Determine the [x, y] coordinate at the center of the cell enclosing the given text.  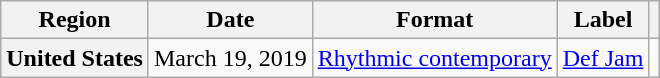
Region [75, 20]
Def Jam [603, 58]
Label [603, 20]
United States [75, 58]
Date [230, 20]
Rhythmic contemporary [434, 58]
March 19, 2019 [230, 58]
Format [434, 20]
